Scan for the cell matching the given text and deliver its [x, y] coordinate at center. 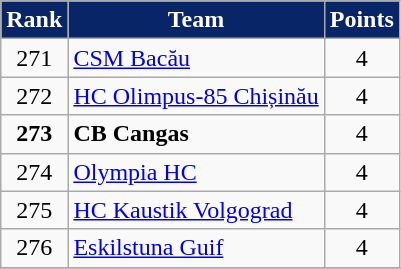
272 [34, 96]
Points [362, 20]
Olympia HC [196, 172]
HC Olimpus-85 Chișinău [196, 96]
CSM Bacău [196, 58]
275 [34, 210]
HC Kaustik Volgograd [196, 210]
274 [34, 172]
Rank [34, 20]
Eskilstuna Guif [196, 248]
276 [34, 248]
271 [34, 58]
Team [196, 20]
CB Cangas [196, 134]
273 [34, 134]
